Extract the (x, y) coordinate from the center of the cell holding the provided text.  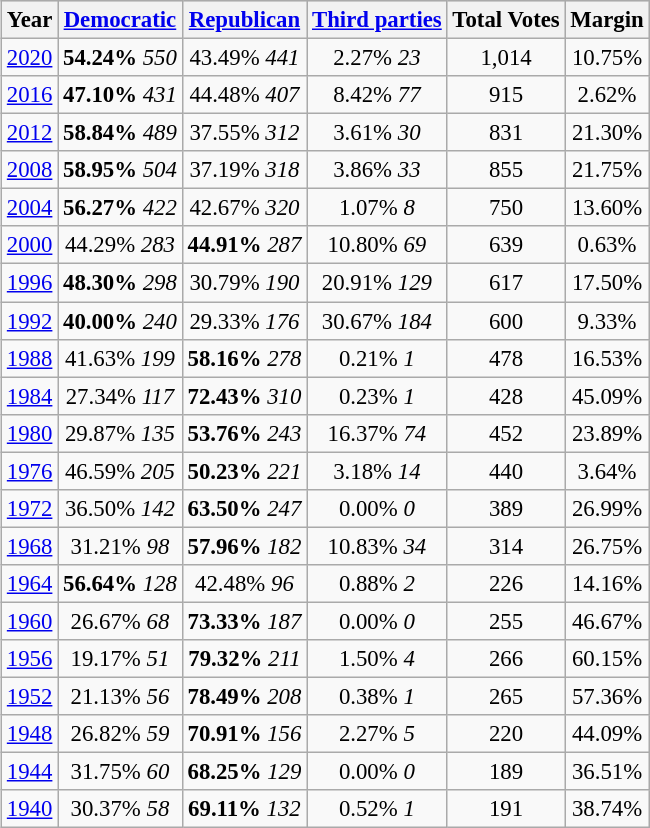
8.42% 77 (377, 95)
0.38% 1 (377, 697)
3.18% 14 (377, 471)
46.67% (607, 621)
68.25% 129 (244, 772)
42.48% 96 (244, 584)
26.67% 68 (120, 621)
2008 (30, 170)
9.33% (607, 321)
1988 (30, 358)
1940 (30, 809)
57.36% (607, 697)
19.17% 51 (120, 659)
855 (506, 170)
0.88% 2 (377, 584)
750 (506, 208)
2004 (30, 208)
1992 (30, 321)
69.11% 132 (244, 809)
440 (506, 471)
2.62% (607, 95)
58.95% 504 (120, 170)
2.27% 23 (377, 58)
53.76% 243 (244, 433)
2.27% 5 (377, 734)
63.50% 247 (244, 509)
21.30% (607, 133)
78.49% 208 (244, 697)
45.09% (607, 396)
44.91% 287 (244, 245)
266 (506, 659)
42.67% 320 (244, 208)
0.52% 1 (377, 809)
26.75% (607, 546)
40.00% 240 (120, 321)
30.67% 184 (377, 321)
3.64% (607, 471)
13.60% (607, 208)
314 (506, 546)
30.37% 58 (120, 809)
1972 (30, 509)
26.99% (607, 509)
1944 (30, 772)
54.24% 550 (120, 58)
36.51% (607, 772)
1976 (30, 471)
16.37% 74 (377, 433)
220 (506, 734)
1996 (30, 283)
600 (506, 321)
56.27% 422 (120, 208)
1964 (30, 584)
48.30% 298 (120, 283)
1968 (30, 546)
44.29% 283 (120, 245)
3.86% 33 (377, 170)
41.63% 199 (120, 358)
1952 (30, 697)
38.74% (607, 809)
255 (506, 621)
30.79% 190 (244, 283)
Margin (607, 20)
Democratic (120, 20)
14.16% (607, 584)
21.13% 56 (120, 697)
1.50% 4 (377, 659)
23.89% (607, 433)
58.84% 489 (120, 133)
Year (30, 20)
56.64% 128 (120, 584)
Total Votes (506, 20)
47.10% 431 (120, 95)
2020 (30, 58)
265 (506, 697)
1956 (30, 659)
0.23% 1 (377, 396)
70.91% 156 (244, 734)
37.19% 318 (244, 170)
1.07% 8 (377, 208)
831 (506, 133)
20.91% 129 (377, 283)
2016 (30, 95)
57.96% 182 (244, 546)
29.33% 176 (244, 321)
50.23% 221 (244, 471)
44.09% (607, 734)
Third parties (377, 20)
2000 (30, 245)
639 (506, 245)
31.75% 60 (120, 772)
26.82% 59 (120, 734)
21.75% (607, 170)
16.53% (607, 358)
0.21% 1 (377, 358)
189 (506, 772)
Republican (244, 20)
44.48% 407 (244, 95)
79.32% 211 (244, 659)
1960 (30, 621)
478 (506, 358)
3.61% 30 (377, 133)
58.16% 278 (244, 358)
10.83% 34 (377, 546)
27.34% 117 (120, 396)
452 (506, 433)
617 (506, 283)
10.80% 69 (377, 245)
17.50% (607, 283)
1980 (30, 433)
60.15% (607, 659)
428 (506, 396)
1948 (30, 734)
29.87% 135 (120, 433)
72.43% 310 (244, 396)
43.49% 441 (244, 58)
1984 (30, 396)
1,014 (506, 58)
389 (506, 509)
0.63% (607, 245)
191 (506, 809)
915 (506, 95)
31.21% 98 (120, 546)
2012 (30, 133)
10.75% (607, 58)
226 (506, 584)
46.59% 205 (120, 471)
36.50% 142 (120, 509)
37.55% 312 (244, 133)
73.33% 187 (244, 621)
